Identify which cell holds the provided text, then report its [x, y] central coordinate. 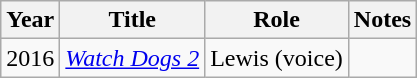
2016 [30, 58]
Title [132, 20]
Lewis (voice) [277, 58]
Year [30, 20]
Role [277, 20]
Notes [382, 20]
Watch Dogs 2 [132, 58]
